Identify which cell holds the provided text, then report its [x, y] central coordinate. 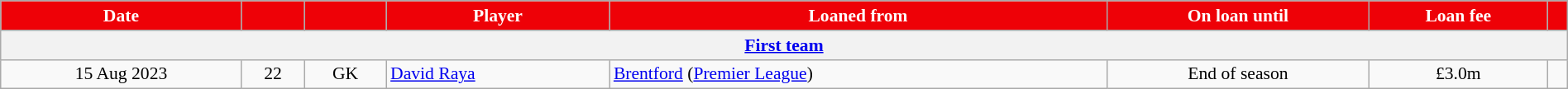
Brentford (Premier League) [858, 74]
GK [346, 74]
End of season [1237, 74]
First team [784, 45]
Date [121, 16]
Loan fee [1459, 16]
Player [498, 16]
15 Aug 2023 [121, 74]
On loan until [1237, 16]
David Raya [498, 74]
£3.0m [1459, 74]
22 [273, 74]
Loaned from [858, 16]
